Identify which cell holds the provided text, then report its [x, y] central coordinate. 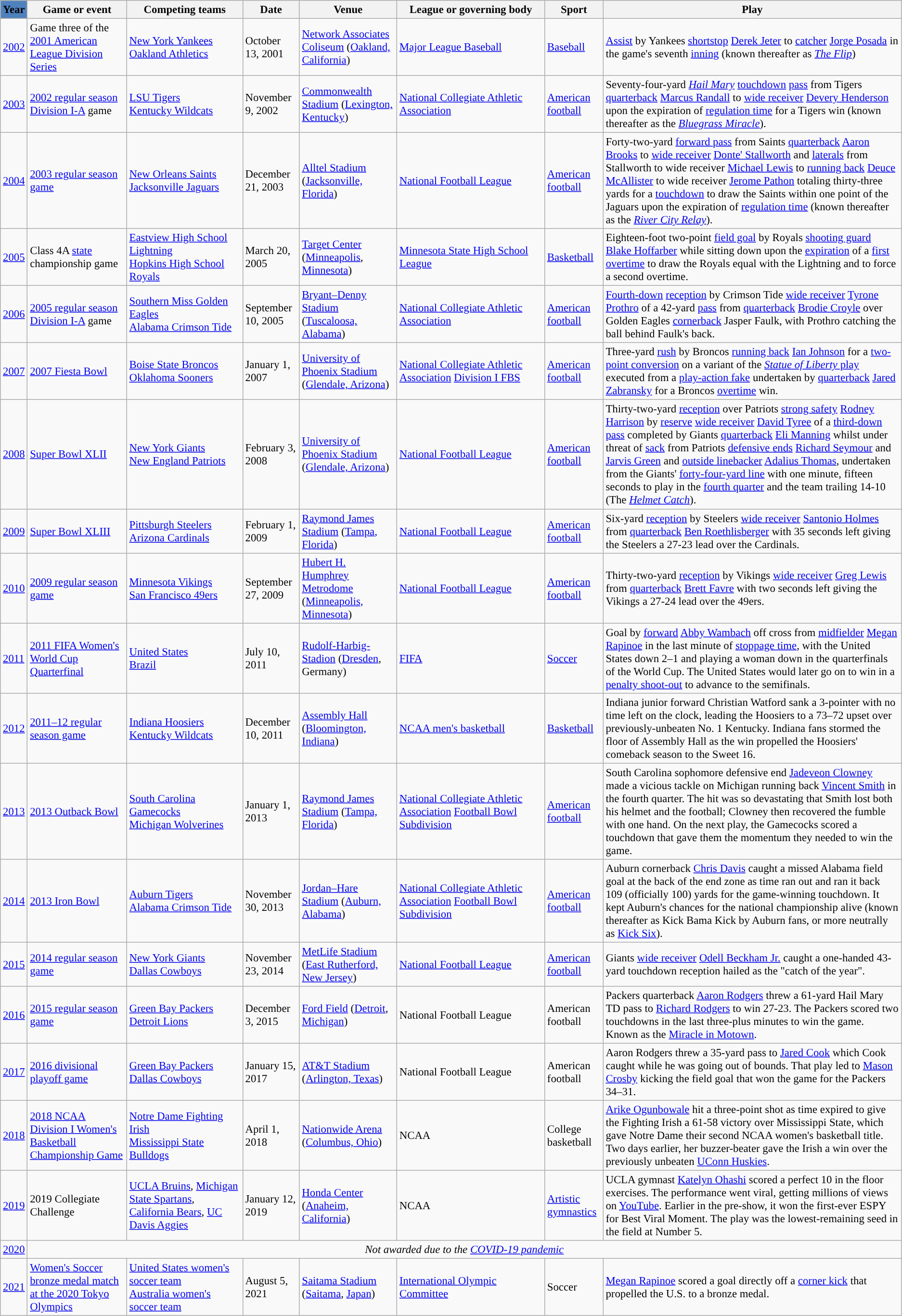
Sport [574, 10]
2018 [14, 1136]
2007 [14, 371]
Honda Center (Anaheim, California) [348, 1206]
2005 [14, 257]
Giants wide receiver Odell Beckham Jr. caught a one-handed 43-yard touchdown reception hailed as the "catch of the year". [752, 964]
2004 [14, 181]
January 1, 2007 [271, 371]
2014 [14, 901]
Competing teams [185, 10]
Auburn TigersAlabama Crimson Tide [185, 901]
2005 regular season Division I-A game [77, 315]
Megan Rapinoe scored a goal directly off a corner kick that propelled the U.S. to a bronze medal. [752, 1288]
September 27, 2009 [271, 588]
November 23, 2014 [271, 964]
January 1, 2013 [271, 811]
February 1, 2009 [271, 531]
Play [752, 10]
United StatesBrazil [185, 658]
United States women's soccer teamAustralia women's soccer team [185, 1288]
2015 regular season game [77, 1015]
2012 [14, 728]
Boise State BroncosOklahoma Sooners [185, 371]
Class 4A state championship game [77, 257]
Year [14, 10]
2006 [14, 315]
Artistic gymnastics [574, 1206]
2011–12 regular season game [77, 728]
Minnesota VikingsSan Francisco 49ers [185, 588]
December 3, 2015 [271, 1015]
2008 [14, 454]
Eastview High School LightningHopkins High School Royals [185, 257]
Target Center (Minneapolis, Minnesota) [348, 257]
Super Bowl XLII [77, 454]
2016 [14, 1015]
Jordan–Hare Stadium (Auburn, Alabama) [348, 901]
Major League Baseball [471, 47]
Pittsburgh SteelersArizona Cardinals [185, 531]
2020 [14, 1250]
Baseball [574, 47]
AT&T Stadium (Arlington, Texas) [348, 1072]
Women's Soccer bronze medal match at the 2020 Tokyo Olympics [77, 1288]
Game three of the 2001 American League Division Series [77, 47]
Hubert H. Humphrey Metrodome (Minneapolis, Minnesota) [348, 588]
2016 divisional playoff game [77, 1072]
Notre Dame Fighting IrishMississippi State Bulldogs [185, 1136]
Date [271, 10]
2002 [14, 47]
2021 [14, 1288]
NCAA men's basketball [471, 728]
October 13, 2001 [271, 47]
2011 [14, 658]
2014 regular season game [77, 964]
January 15, 2017 [271, 1072]
2013 Outback Bowl [77, 811]
New York GiantsNew England Patriots [185, 454]
2017 [14, 1072]
Minnesota State High School League [471, 257]
2009 regular season game [77, 588]
July 10, 2011 [271, 658]
April 1, 2018 [271, 1136]
Alltel Stadium (Jacksonville, Florida) [348, 181]
UCLA Bruins, Michigan State Spartans, California Bears, UC Davis Aggies [185, 1206]
LSU TigersKentucky Wildcats [185, 104]
Assembly Hall (Bloomington, Indiana) [348, 728]
South Carolina GamecocksMichigan Wolverines [185, 811]
National Collegiate Athletic Association Division I FBS [471, 371]
Indiana HoosiersKentucky Wildcats [185, 728]
Commonwealth Stadium (Lexington, Kentucky) [348, 104]
Green Bay PackersDallas Cowboys [185, 1072]
2019 [14, 1206]
New York GiantsDallas Cowboys [185, 964]
New York YankeesOakland Athletics [185, 47]
Network Associates Coliseum (Oakland, California) [348, 47]
Ford Field (Detroit, Michigan) [348, 1015]
2015 [14, 964]
2010 [14, 588]
January 12, 2019 [271, 1206]
Super Bowl XLIII [77, 531]
2013 Iron Bowl [77, 901]
Assist by Yankees shortstop Derek Jeter to catcher Jorge Posada in the game's seventh inning (known thereafter as The Flip) [752, 47]
Not awarded due to the COVID-19 pandemic [464, 1250]
Bryant–Denny Stadium (Tuscaloosa, Alabama) [348, 315]
2018 NCAA Division I Women's Basketball Championship Game [77, 1136]
2003 regular season game [77, 181]
MetLife Stadium (East Rutherford, New Jersey) [348, 964]
2009 [14, 531]
November 30, 2013 [271, 901]
2003 [14, 104]
August 5, 2021 [271, 1288]
December 21, 2003 [271, 181]
Game or event [77, 10]
2007 Fiesta Bowl [77, 371]
College basketball [574, 1136]
New Orleans SaintsJacksonville Jaguars [185, 181]
2011 FIFA Women's World Cup Quarterfinal [77, 658]
2019 Collegiate Challenge [77, 1206]
Venue [348, 10]
Rudolf-Harbig-Stadion (Dresden, Germany) [348, 658]
Green Bay PackersDetroit Lions [185, 1015]
2013 [14, 811]
2002 regular season Division I-A game [77, 104]
February 3, 2008 [271, 454]
December 10, 2011 [271, 728]
November 9, 2002 [271, 104]
Southern Miss Golden EaglesAlabama Crimson Tide [185, 315]
International Olympic Committee [471, 1288]
March 20, 2005 [271, 257]
FIFA [471, 658]
League or governing body [471, 10]
September 10, 2005 [271, 315]
Nationwide Arena (Columbus, Ohio) [348, 1136]
Saitama Stadium (Saitama, Japan) [348, 1288]
